Scan for the cell matching the given text and deliver its (X, Y) coordinate at center. 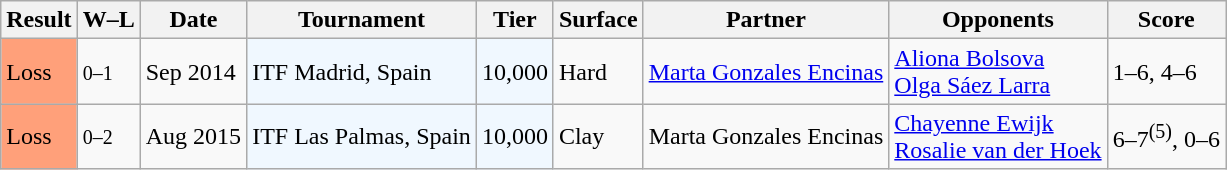
Surface (598, 20)
Clay (598, 136)
Opponents (998, 20)
Hard (598, 72)
Aliona Bolsova Olga Sáez Larra (998, 72)
W–L (108, 20)
Date (193, 20)
Score (1166, 20)
6–7(5), 0–6 (1166, 136)
Tier (514, 20)
Chayenne Ewijk Rosalie van der Hoek (998, 136)
ITF Las Palmas, Spain (362, 136)
Result (39, 20)
ITF Madrid, Spain (362, 72)
Tournament (362, 20)
1–6, 4–6 (1166, 72)
Aug 2015 (193, 136)
Partner (766, 20)
0–2 (108, 136)
0–1 (108, 72)
Sep 2014 (193, 72)
